Output the (x, y) coordinate of the center of the cell containing the given text.  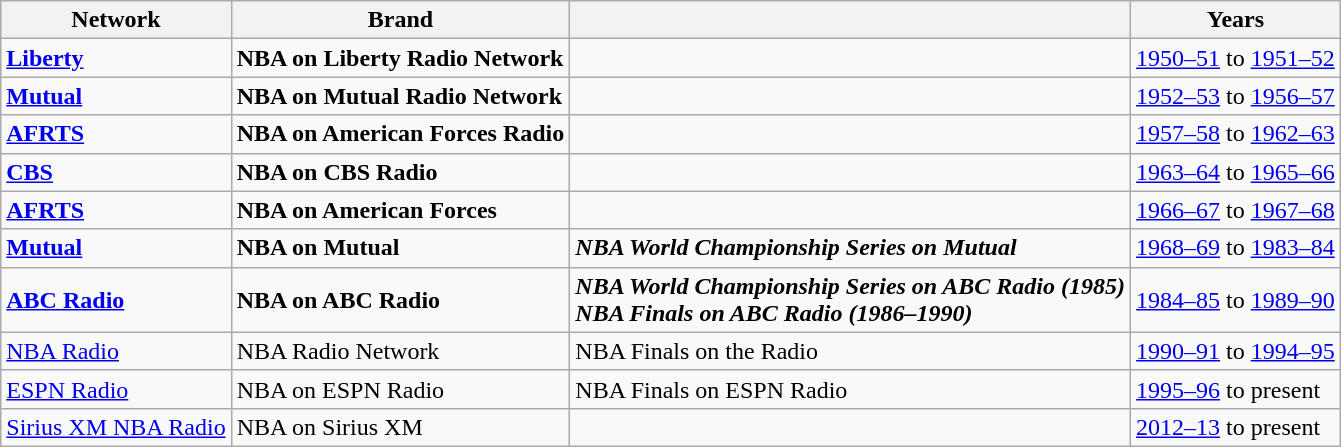
NBA on CBS Radio (400, 172)
NBA on ABC Radio (400, 300)
Liberty (116, 58)
NBA on Liberty Radio Network (400, 58)
Brand (400, 20)
NBA on Mutual Radio Network (400, 96)
NBA Finals on the Radio (850, 351)
NBA Radio Network (400, 351)
CBS (116, 172)
1995–96 to present (1236, 389)
1966–67 to 1967–68 (1236, 210)
NBA World Championship Series on ABC Radio (1985)NBA Finals on ABC Radio (1986–1990) (850, 300)
NBA on American Forces Radio (400, 134)
NBA on ESPN Radio (400, 389)
NBA on American Forces (400, 210)
1952–53 to 1956–57 (1236, 96)
ESPN Radio (116, 389)
Sirius XM NBA Radio (116, 427)
1957–58 to 1962–63 (1236, 134)
NBA on Mutual (400, 248)
NBA World Championship Series on Mutual (850, 248)
1968–69 to 1983–84 (1236, 248)
1963–64 to 1965–66 (1236, 172)
NBA Radio (116, 351)
1984–85 to 1989–90 (1236, 300)
NBA Finals on ESPN Radio (850, 389)
1950–51 to 1951–52 (1236, 58)
1990–91 to 1994–95 (1236, 351)
Years (1236, 20)
Network (116, 20)
2012–13 to present (1236, 427)
ABC Radio (116, 300)
NBA on Sirius XM (400, 427)
